For the text-containing cell, return its midpoint in (x, y) coordinate format. 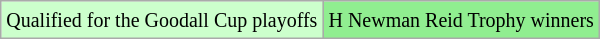
H Newman Reid Trophy winners (462, 20)
Qualified for the Goodall Cup playoffs (162, 20)
